Provide the [X, Y] coordinate of the cell's center where the given text is located.  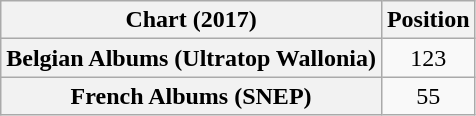
French Albums (SNEP) [192, 96]
123 [428, 58]
Position [428, 20]
Chart (2017) [192, 20]
55 [428, 96]
Belgian Albums (Ultratop Wallonia) [192, 58]
